Output the (x, y) coordinate of the center of the cell containing the given text.  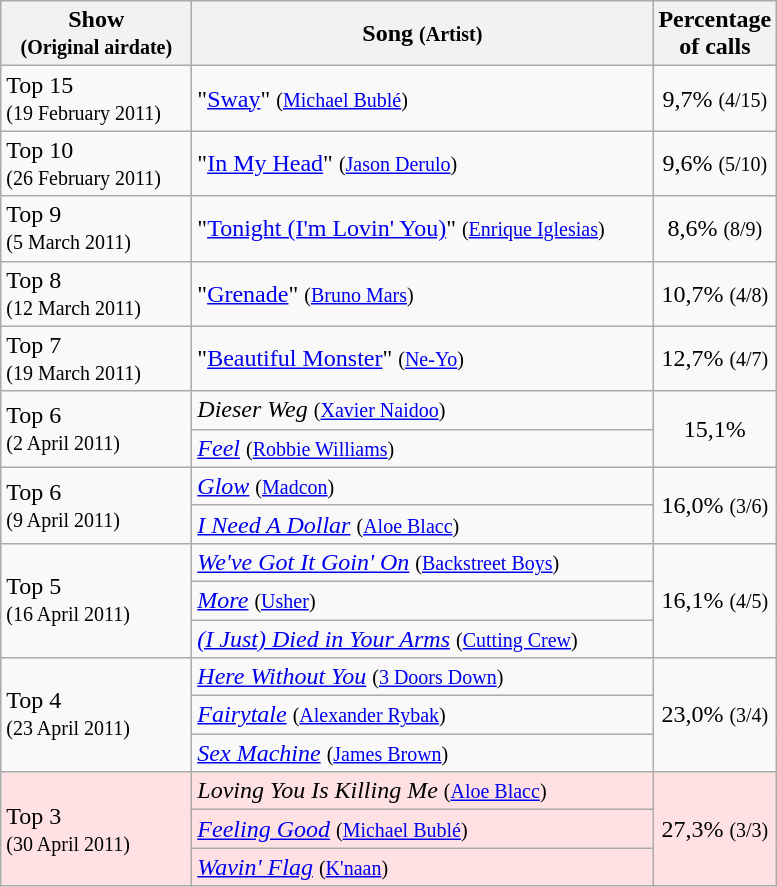
Song (Artist) (422, 34)
Top 7(19 March 2011) (96, 358)
"Sway" (Michael Bublé) (422, 98)
Top 6(2 April 2011) (96, 429)
Dieser Weg (Xavier Naidoo) (422, 410)
8,6% (8/9) (715, 228)
27,3% (3/3) (715, 829)
Top 5(16 April 2011) (96, 600)
Top 10(26 February 2011) (96, 164)
16,1% (4/5) (715, 600)
23,0% (3/4) (715, 715)
Sex Machine (James Brown) (422, 753)
12,7% (4/7) (715, 358)
Show(Original airdate) (96, 34)
Feel (Robbie Williams) (422, 448)
"Tonight (I'm Lovin' You)" (Enrique Iglesias) (422, 228)
15,1% (715, 429)
9,7% (4/15) (715, 98)
We've Got It Goin' On (Backstreet Boys) (422, 562)
Top 8(12 March 2011) (96, 294)
10,7% (4/8) (715, 294)
16,0% (3/6) (715, 505)
Wavin' Flag (K'naan) (422, 867)
Feeling Good (Michael Bublé) (422, 829)
Top 9(5 March 2011) (96, 228)
Top 3(30 April 2011) (96, 829)
Top 6(9 April 2011) (96, 505)
"In My Head" (Jason Derulo) (422, 164)
I Need A Dollar (Aloe Blacc) (422, 524)
Top 4(23 April 2011) (96, 715)
Loving You Is Killing Me (Aloe Blacc) (422, 791)
"Grenade" (Bruno Mars) (422, 294)
Fairytale (Alexander Rybak) (422, 715)
(I Just) Died in Your Arms (Cutting Crew) (422, 639)
Glow (Madcon) (422, 486)
Here Without You (3 Doors Down) (422, 677)
9,6% (5/10) (715, 164)
Percentage of calls (715, 34)
"Beautiful Monster" (Ne-Yo) (422, 358)
More (Usher) (422, 600)
Top 15(19 February 2011) (96, 98)
